From the cell containing the given text, extract its center point as (x, y) coordinate. 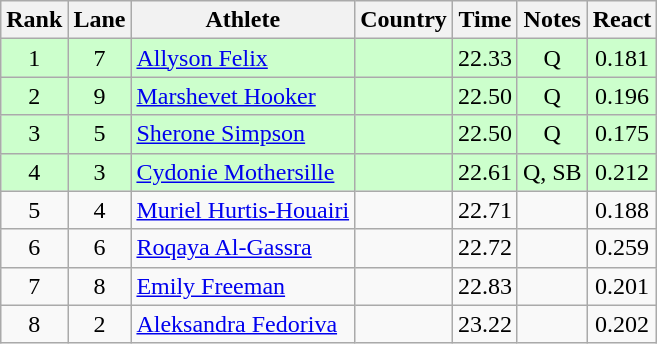
0.212 (622, 172)
Muriel Hurtis-Houairi (243, 210)
Allyson Felix (243, 58)
22.83 (484, 286)
Lane (100, 20)
Rank (34, 20)
0.188 (622, 210)
Aleksandra Fedoriva (243, 324)
0.175 (622, 134)
Sherone Simpson (243, 134)
22.72 (484, 248)
22.33 (484, 58)
0.202 (622, 324)
Notes (552, 20)
Q, SB (552, 172)
0.201 (622, 286)
Roqaya Al-Gassra (243, 248)
React (622, 20)
9 (100, 96)
Cydonie Mothersille (243, 172)
22.71 (484, 210)
22.61 (484, 172)
Country (404, 20)
0.181 (622, 58)
Emily Freeman (243, 286)
23.22 (484, 324)
Marshevet Hooker (243, 96)
Time (484, 20)
Athlete (243, 20)
1 (34, 58)
0.259 (622, 248)
0.196 (622, 96)
